Pinpoint the cell where the given text exists, returning its (X, Y) midpoint coordinate. 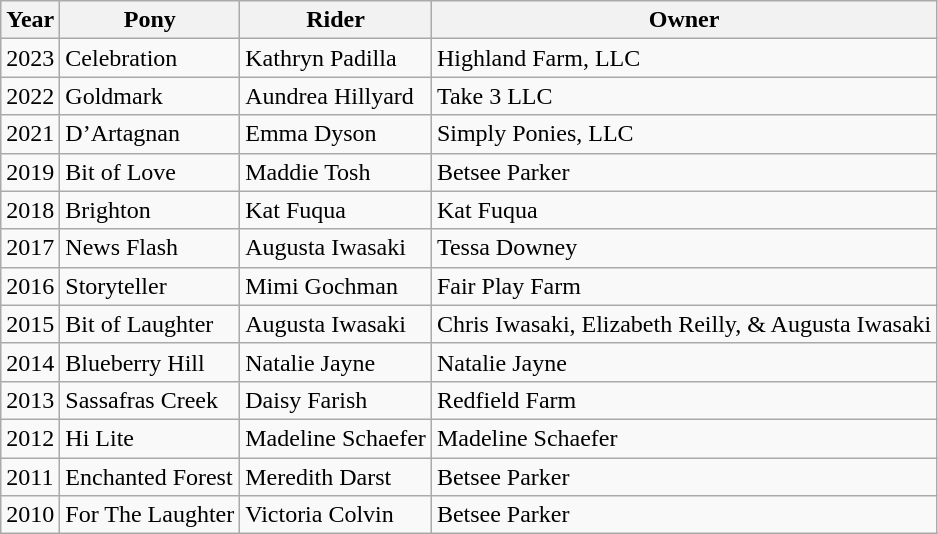
Chris Iwasaki, Elizabeth Reilly, & Augusta Iwasaki (684, 324)
Celebration (150, 58)
Storyteller (150, 286)
Aundrea Hillyard (336, 96)
Take 3 LLC (684, 96)
2011 (30, 477)
Kathryn Padilla (336, 58)
Year (30, 20)
Brighton (150, 210)
Owner (684, 20)
Hi Lite (150, 438)
Highland Farm, LLC (684, 58)
News Flash (150, 248)
2010 (30, 515)
Emma Dyson (336, 134)
2022 (30, 96)
Goldmark (150, 96)
2017 (30, 248)
For The Laughter (150, 515)
Redfield Farm (684, 400)
Simply Ponies, LLC (684, 134)
Enchanted Forest (150, 477)
2023 (30, 58)
Bit of Laughter (150, 324)
2014 (30, 362)
Sassafras Creek (150, 400)
Bit of Love (150, 172)
2021 (30, 134)
Pony (150, 20)
2018 (30, 210)
2012 (30, 438)
2015 (30, 324)
2013 (30, 400)
D’Artagnan (150, 134)
Meredith Darst (336, 477)
Maddie Tosh (336, 172)
2016 (30, 286)
Tessa Downey (684, 248)
Rider (336, 20)
Fair Play Farm (684, 286)
Mimi Gochman (336, 286)
2019 (30, 172)
Blueberry Hill (150, 362)
Daisy Farish (336, 400)
Victoria Colvin (336, 515)
